Find where the given text appears and provide that cell's center as [X, Y] coordinate. 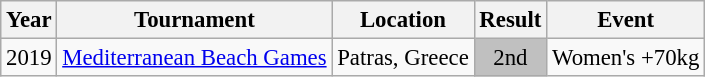
Location [403, 20]
2nd [510, 58]
Women's +70kg [626, 58]
Year [29, 20]
Event [626, 20]
Result [510, 20]
Mediterranean Beach Games [194, 58]
2019 [29, 58]
Tournament [194, 20]
Patras, Greece [403, 58]
